Capture the cell that displays the provided text and extract its (x, y) central coordinate. 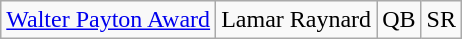
Walter Payton Award (108, 20)
Lamar Raynard (296, 20)
SR (441, 20)
QB (399, 20)
